Scan for the cell matching the given text and deliver its [X, Y] coordinate at center. 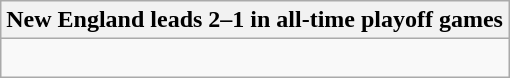
New England leads 2–1 in all-time playoff games [255, 20]
